Return the [X, Y] coordinate for the center point of the cell that contains the specified text.  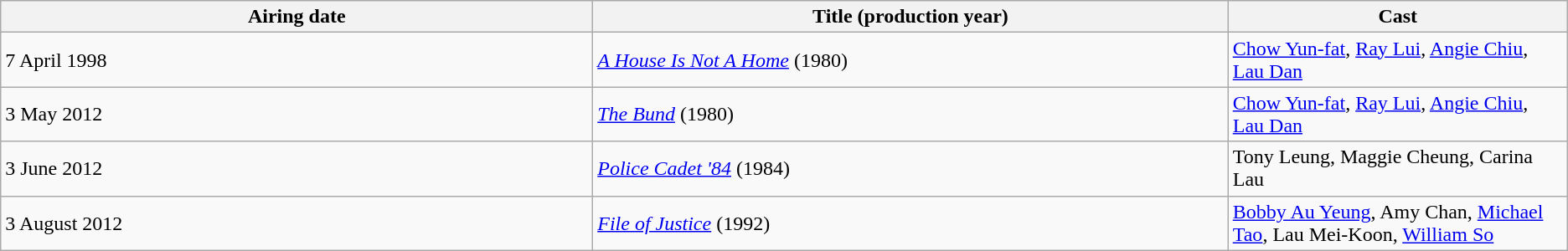
7 April 1998 [297, 60]
Bobby Au Yeung, Amy Chan, Michael Tao, Lau Mei-Koon, William So [1397, 223]
Tony Leung, Maggie Cheung, Carina Lau [1397, 169]
Police Cadet '84 (1984) [911, 169]
3 May 2012 [297, 114]
File of Justice (1992) [911, 223]
3 June 2012 [297, 169]
Cast [1397, 17]
A House Is Not A Home (1980) [911, 60]
Airing date [297, 17]
The Bund (1980) [911, 114]
Title (production year) [911, 17]
3 August 2012 [297, 223]
